Provide the (X, Y) coordinate of the cell's center where the given text is located.  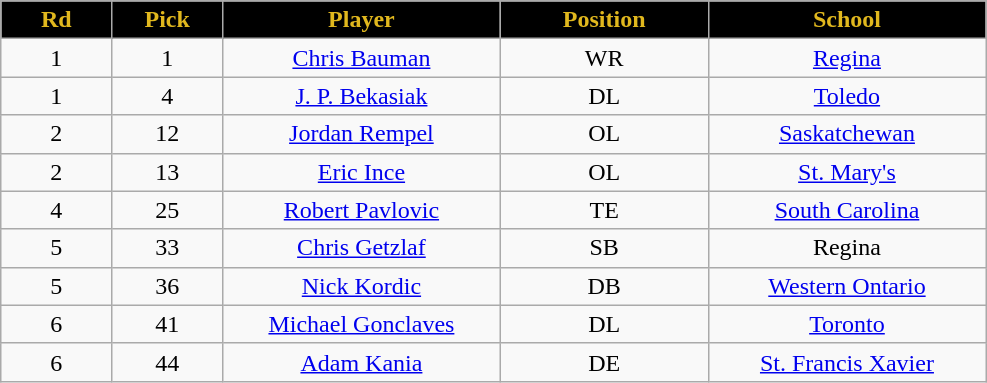
School (847, 20)
33 (168, 248)
41 (168, 324)
Position (604, 20)
Chris Bauman (362, 58)
36 (168, 286)
DB (604, 286)
J. P. Bekasiak (362, 96)
Eric Ince (362, 172)
St. Mary's (847, 172)
Nick Kordic (362, 286)
Western Ontario (847, 286)
Michael Gonclaves (362, 324)
South Carolina (847, 210)
12 (168, 134)
Jordan Rempel (362, 134)
Adam Kania (362, 362)
Toronto (847, 324)
SB (604, 248)
25 (168, 210)
Toledo (847, 96)
Saskatchewan (847, 134)
WR (604, 58)
Rd (56, 20)
TE (604, 210)
DE (604, 362)
13 (168, 172)
Player (362, 20)
St. Francis Xavier (847, 362)
Robert Pavlovic (362, 210)
Pick (168, 20)
Chris Getzlaf (362, 248)
44 (168, 362)
